Provide the (x, y) coordinate of the cell's center where the given text is located.  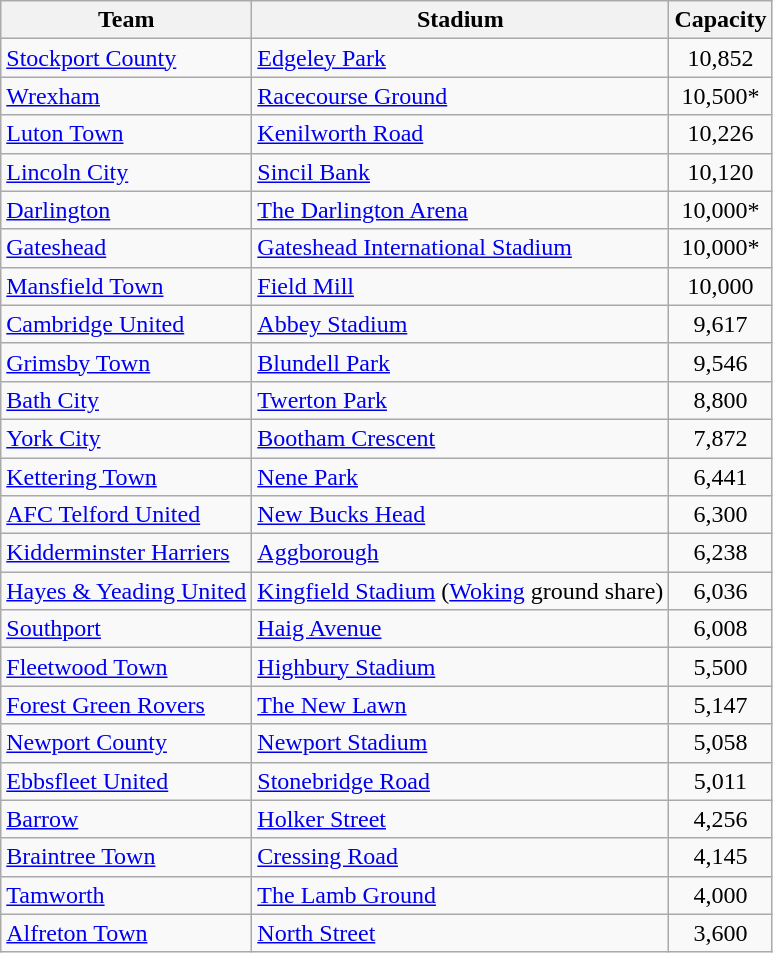
8,800 (720, 400)
Barrow (126, 819)
Wrexham (126, 96)
Hayes & Yeading United (126, 591)
9,617 (720, 324)
Braintree Town (126, 857)
Newport Stadium (460, 743)
Bootham Crescent (460, 438)
7,872 (720, 438)
5,011 (720, 781)
New Bucks Head (460, 515)
The New Lawn (460, 705)
10,852 (720, 58)
Alfreton Town (126, 933)
Gateshead International Stadium (460, 248)
10,500* (720, 96)
Stadium (460, 20)
Team (126, 20)
AFC Telford United (126, 515)
10,226 (720, 134)
5,147 (720, 705)
Ebbsfleet United (126, 781)
The Lamb Ground (460, 895)
Tamworth (126, 895)
Holker Street (460, 819)
Kettering Town (126, 477)
Cressing Road (460, 857)
Kingfield Stadium (Woking ground share) (460, 591)
6,036 (720, 591)
The Darlington Arena (460, 210)
10,000 (720, 286)
Bath City (126, 400)
Stonebridge Road (460, 781)
6,441 (720, 477)
3,600 (720, 933)
6,300 (720, 515)
Racecourse Ground (460, 96)
Mansfield Town (126, 286)
Kidderminster Harriers (126, 553)
Sincil Bank (460, 172)
4,000 (720, 895)
4,256 (720, 819)
North Street (460, 933)
6,238 (720, 553)
Newport County (126, 743)
Field Mill (460, 286)
10,120 (720, 172)
Cambridge United (126, 324)
4,145 (720, 857)
Blundell Park (460, 362)
Lincoln City (126, 172)
5,058 (720, 743)
Southport (126, 629)
Capacity (720, 20)
Fleetwood Town (126, 667)
Aggborough (460, 553)
Forest Green Rovers (126, 705)
Abbey Stadium (460, 324)
6,008 (720, 629)
Haig Avenue (460, 629)
Gateshead (126, 248)
Twerton Park (460, 400)
Highbury Stadium (460, 667)
Nene Park (460, 477)
Kenilworth Road (460, 134)
Luton Town (126, 134)
Edgeley Park (460, 58)
9,546 (720, 362)
Stockport County (126, 58)
Darlington (126, 210)
5,500 (720, 667)
York City (126, 438)
Grimsby Town (126, 362)
